Pinpoint the cell where the given text exists, returning its [X, Y] midpoint coordinate. 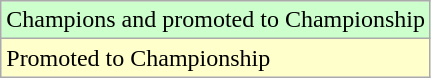
Champions and promoted to Championship [216, 20]
Promoted to Championship [216, 58]
